Return the (X, Y) coordinate for the center point of the cell that contains the specified text.  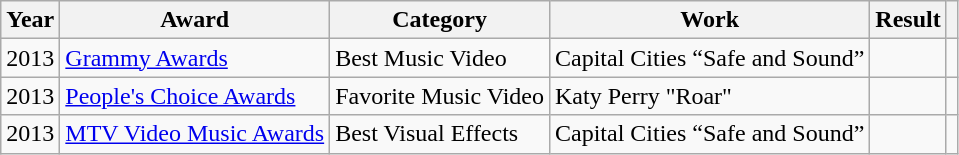
Best Music Video (440, 58)
People's Choice Awards (195, 96)
Grammy Awards (195, 58)
Category (440, 20)
Favorite Music Video (440, 96)
Work (709, 20)
Year (30, 20)
MTV Video Music Awards (195, 134)
Result (908, 20)
Award (195, 20)
Katy Perry "Roar" (709, 96)
Best Visual Effects (440, 134)
